For the text-containing cell, return its midpoint in (X, Y) coordinate format. 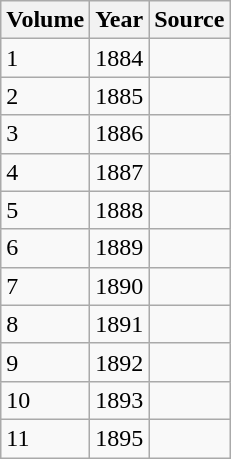
Source (190, 20)
1885 (120, 96)
5 (46, 210)
3 (46, 134)
Volume (46, 20)
4 (46, 172)
1891 (120, 324)
9 (46, 362)
1893 (120, 400)
11 (46, 438)
1889 (120, 248)
8 (46, 324)
1888 (120, 210)
7 (46, 286)
1895 (120, 438)
Year (120, 20)
1892 (120, 362)
1884 (120, 58)
2 (46, 96)
10 (46, 400)
1887 (120, 172)
6 (46, 248)
1890 (120, 286)
1886 (120, 134)
1 (46, 58)
